Identify which cell holds the provided text, then report its [X, Y] central coordinate. 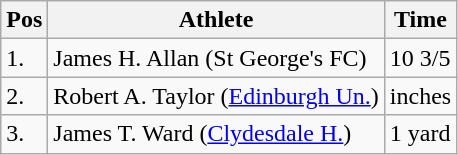
James T. Ward (Clydesdale H.) [216, 134]
Pos [24, 20]
Time [420, 20]
Athlete [216, 20]
James H. Allan (St George's FC) [216, 58]
1. [24, 58]
Robert A. Taylor (Edinburgh Un.) [216, 96]
2. [24, 96]
10 3/5 [420, 58]
3. [24, 134]
inches [420, 96]
1 yard [420, 134]
